From the cell containing the given text, extract its center point as (x, y) coordinate. 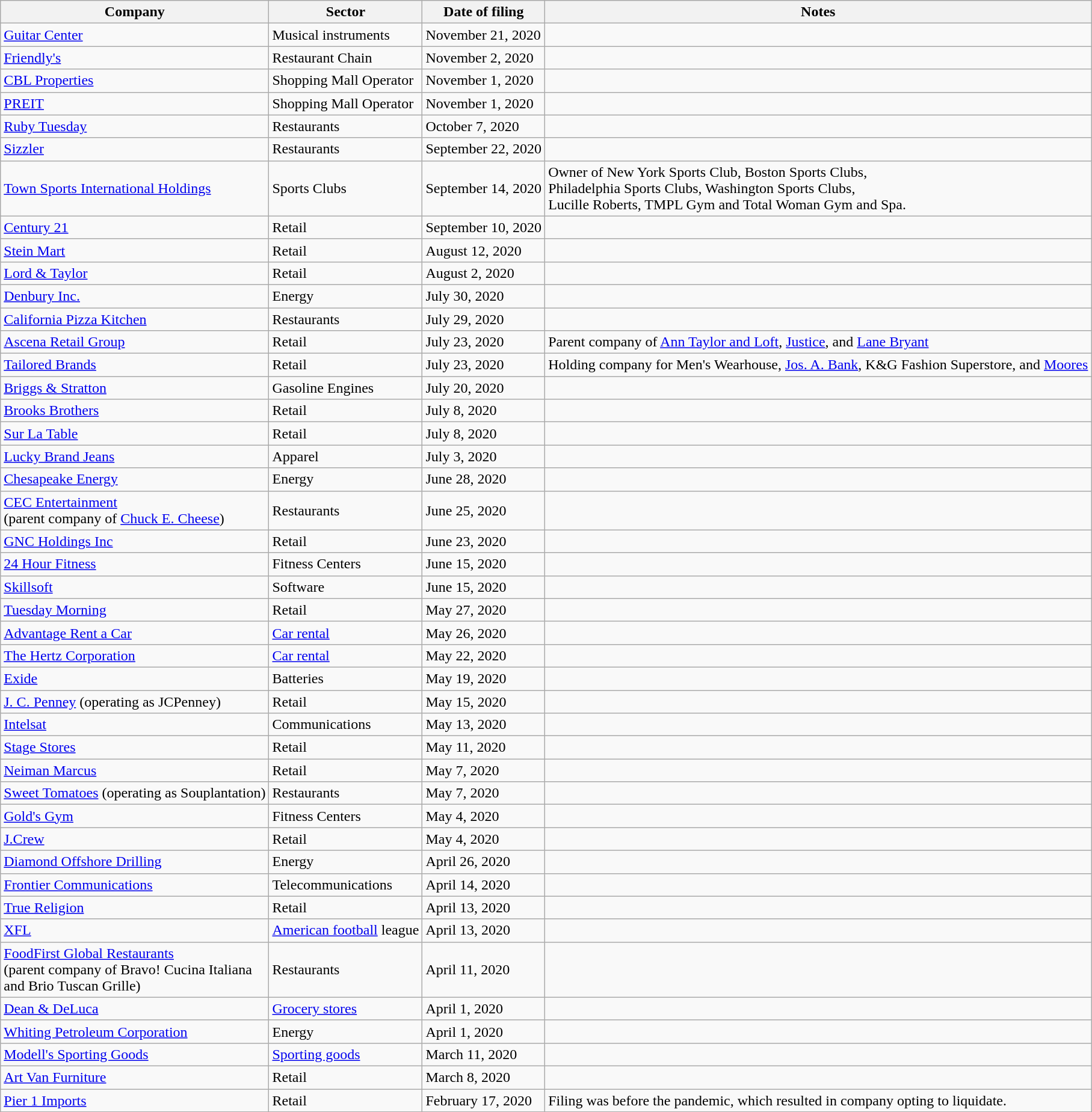
Whiting Petroleum Corporation (135, 1031)
American football league (345, 930)
Sur La Table (135, 434)
Lord & Taylor (135, 273)
Restaurant Chain (345, 58)
Friendly's (135, 58)
Briggs & Stratton (135, 388)
May 26, 2020 (484, 633)
Sporting goods (345, 1054)
May 19, 2020 (484, 678)
July 3, 2020 (484, 456)
True Religion (135, 908)
Skillsoft (135, 587)
Communications (345, 725)
October 7, 2020 (484, 126)
PREIT (135, 103)
Software (345, 587)
Parent company of Ann Taylor and Loft, Justice, and Lane Bryant (818, 342)
Date of filing (484, 12)
Chesapeake Energy (135, 479)
The Hertz Corporation (135, 656)
June 25, 2020 (484, 510)
California Pizza Kitchen (135, 319)
Notes (818, 12)
Tailored Brands (135, 365)
Frontier Communications (135, 885)
GNC Holdings Inc (135, 541)
Advantage Rent a Car (135, 633)
April 11, 2020 (484, 969)
July 30, 2020 (484, 296)
Gasoline Engines (345, 388)
March 11, 2020 (484, 1054)
XFL (135, 930)
Apparel (345, 456)
Sizzler (135, 149)
March 8, 2020 (484, 1077)
May 22, 2020 (484, 656)
Diamond Offshore Drilling (135, 862)
June 23, 2020 (484, 541)
Ruby Tuesday (135, 126)
May 11, 2020 (484, 748)
Company (135, 12)
November 2, 2020 (484, 58)
Dean & DeLuca (135, 1009)
Grocery stores (345, 1009)
Neiman Marcus (135, 770)
Batteries (345, 678)
September 22, 2020 (484, 149)
February 17, 2020 (484, 1100)
J.Crew (135, 839)
CBL Properties (135, 81)
July 29, 2020 (484, 319)
Art Van Furniture (135, 1077)
Holding company for Men's Wearhouse, Jos. A. Bank, K&G Fashion Superstore, and Moores (818, 365)
Stein Mart (135, 250)
Brooks Brothers (135, 411)
June 28, 2020 (484, 479)
Gold's Gym (135, 816)
September 10, 2020 (484, 227)
May 13, 2020 (484, 725)
April 14, 2020 (484, 885)
Ascena Retail Group (135, 342)
Musical instruments (345, 35)
Tuesday Morning (135, 610)
Intelsat (135, 725)
Guitar Center (135, 35)
August 2, 2020 (484, 273)
April 26, 2020 (484, 862)
Lucky Brand Jeans (135, 456)
24 Hour Fitness (135, 564)
August 12, 2020 (484, 250)
September 14, 2020 (484, 188)
July 20, 2020 (484, 388)
Sweet Tomatoes (operating as Souplantation) (135, 793)
Exide (135, 678)
May 27, 2020 (484, 610)
Modell's Sporting Goods (135, 1054)
November 21, 2020 (484, 35)
Filing was before the pandemic, which resulted in company opting to liquidate. (818, 1100)
Town Sports International Holdings (135, 188)
J. C. Penney (operating as JCPenney) (135, 702)
Sector (345, 12)
Stage Stores (135, 748)
Century 21 (135, 227)
Telecommunications (345, 885)
May 15, 2020 (484, 702)
Denbury Inc. (135, 296)
CEC Entertainment (parent company of Chuck E. Cheese) (135, 510)
Sports Clubs (345, 188)
Pier 1 Imports (135, 1100)
FoodFirst Global Restaurants (parent company of Bravo! Cucina Italiana and Brio Tuscan Grille) (135, 969)
